Capture the cell that displays the provided text and extract its (x, y) central coordinate. 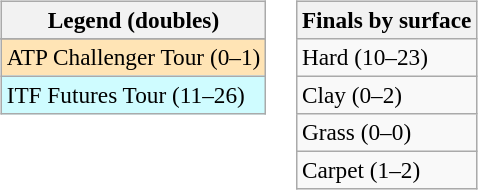
ATP Challenger Tour (0–1) (133, 57)
Carpet (1–2) (387, 171)
Legend (doubles) (133, 20)
ITF Futures Tour (11–26) (133, 95)
Finals by surface (387, 20)
Grass (0–0) (387, 133)
Clay (0–2) (387, 95)
Hard (10–23) (387, 57)
